Identify which cell holds the provided text, then report its [x, y] central coordinate. 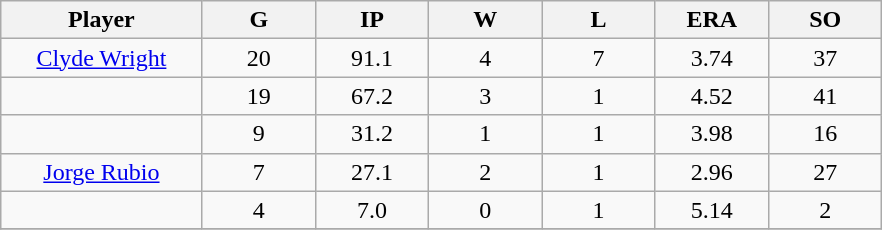
Clyde Wright [102, 58]
Jorge Rubio [102, 172]
W [486, 20]
41 [824, 96]
3 [486, 96]
27.1 [372, 172]
19 [258, 96]
IP [372, 20]
3.74 [712, 58]
7.0 [372, 210]
Player [102, 20]
4.52 [712, 96]
16 [824, 134]
SO [824, 20]
0 [486, 210]
3.98 [712, 134]
5.14 [712, 210]
20 [258, 58]
37 [824, 58]
91.1 [372, 58]
ERA [712, 20]
G [258, 20]
27 [824, 172]
31.2 [372, 134]
2.96 [712, 172]
67.2 [372, 96]
9 [258, 134]
L [598, 20]
